Return [X, Y] of the center of cell containing provided text 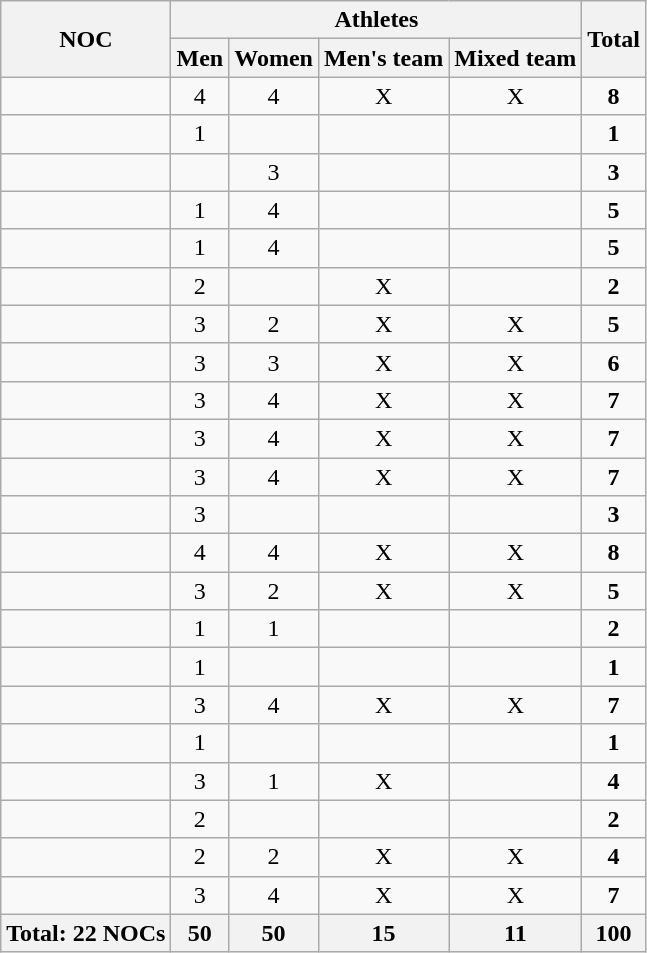
Mixed team [516, 58]
11 [516, 933]
Women [274, 58]
Men's team [383, 58]
Men [200, 58]
Athletes [376, 20]
15 [383, 933]
Total [614, 39]
6 [614, 362]
Total: 22 NOCs [86, 933]
100 [614, 933]
NOC [86, 39]
